Detect which cell encompasses the target text, then output its (X, Y) center coordinate. 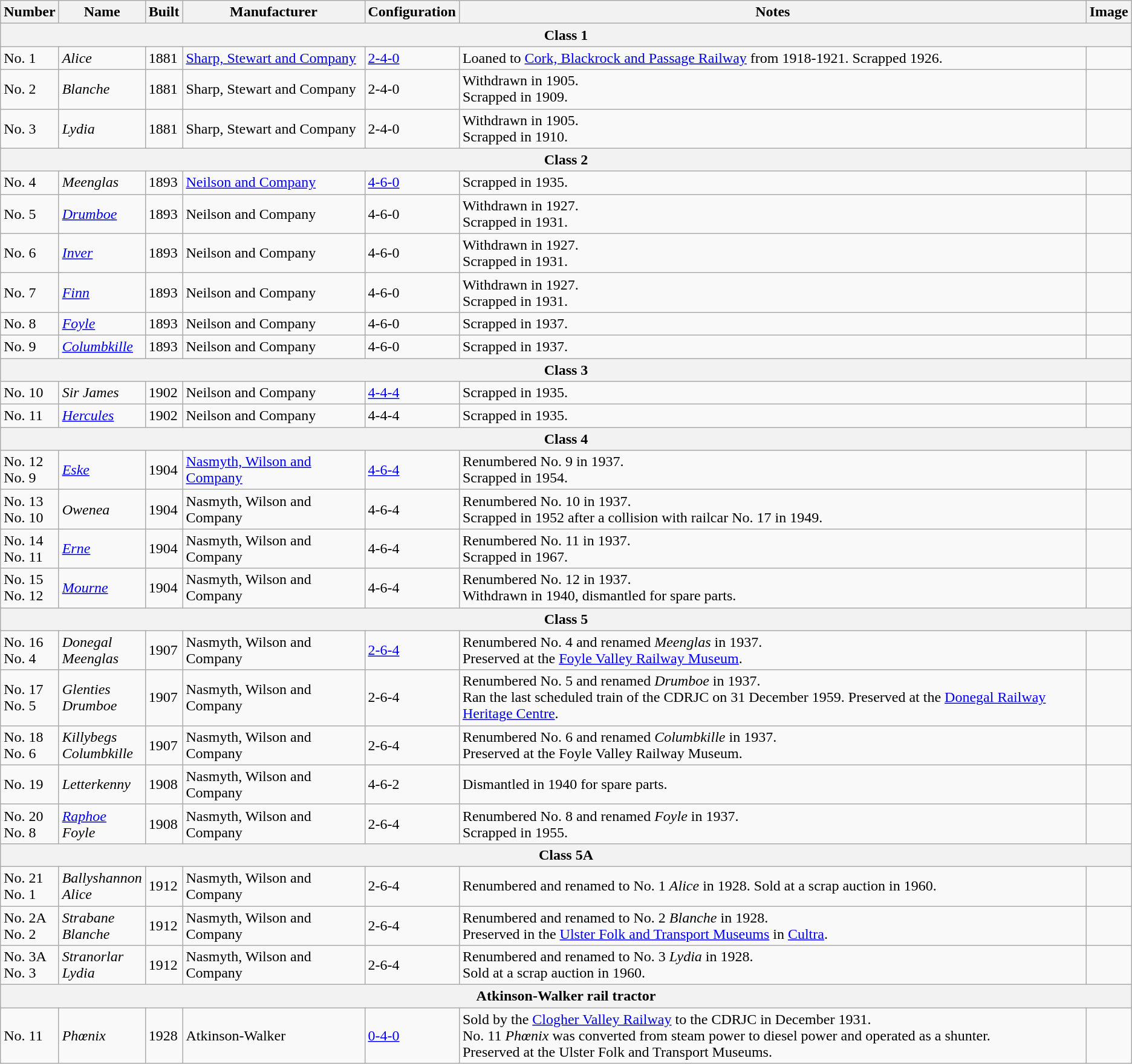
Renumbered No. 6 and renamed Columbkille in 1937.Preserved at the Foyle Valley Railway Museum. (773, 745)
Name (102, 12)
Owenea (102, 509)
Class 5 (566, 619)
No. 14No. 11 (30, 549)
GlentiesDrumboe (102, 698)
No. 5 (30, 214)
Mourne (102, 588)
Inver (102, 253)
Renumbered No. 9 in 1937.Scrapped in 1954. (773, 470)
Drumboe (102, 214)
Hercules (102, 416)
Class 5A (566, 855)
Dismantled in 1940 for spare parts. (773, 785)
Foyle (102, 323)
No. 8 (30, 323)
Phœnix (102, 1036)
Class 3 (566, 369)
No. 13No. 10 (30, 509)
Atkinson-Walker rail tractor (566, 996)
Class 4 (566, 439)
Renumbered No. 11 in 1937.Scrapped in 1967. (773, 549)
Configuration (412, 12)
Blanche (102, 89)
Renumbered and renamed to No. 2 Blanche in 1928.Preserved in the Ulster Folk and Transport Museums in Cultra. (773, 925)
Withdrawn in 1905.Scrapped in 1910. (773, 128)
No. 3 (30, 128)
No. 20No. 8 (30, 823)
DonegalMeenglas (102, 650)
0-4-0 (412, 1036)
Manufacturer (273, 12)
No. 15No. 12 (30, 588)
Columbkille (102, 346)
No. 2ANo. 2 (30, 925)
No. 16No. 4 (30, 650)
Loaned to Cork, Blackrock and Passage Railway from 1918-1921. Scrapped 1926. (773, 58)
4-6-2 (412, 785)
No. 10 (30, 393)
No. 12No. 9 (30, 470)
Letterkenny (102, 785)
No. 18No. 6 (30, 745)
Alice (102, 58)
No. 1 (30, 58)
KillybegsColumbkille (102, 745)
Renumbered No. 8 and renamed Foyle in 1937.Scrapped in 1955. (773, 823)
Renumbered No. 10 in 1937.Scrapped in 1952 after a collision with railcar No. 17 in 1949. (773, 509)
Renumbered and renamed to No. 1 Alice in 1928. Sold at a scrap auction in 1960. (773, 886)
StrabaneBlanche (102, 925)
Number (30, 12)
Eske (102, 470)
No. 6 (30, 253)
Renumbered No. 12 in 1937.Withdrawn in 1940, dismantled for spare parts. (773, 588)
No. 2 (30, 89)
RaphoeFoyle (102, 823)
No. 21No. 1 (30, 886)
Withdrawn in 1905.Scrapped in 1909. (773, 89)
Erne (102, 549)
No. 17No. 5 (30, 698)
No. 9 (30, 346)
No. 3ANo. 3 (30, 965)
Class 2 (566, 160)
1928 (164, 1036)
Lydia (102, 128)
Built (164, 12)
BallyshannonAlice (102, 886)
Class 1 (566, 35)
StranorlarLydia (102, 965)
No. 19 (30, 785)
Image (1109, 12)
Notes (773, 12)
No. 4 (30, 183)
Atkinson-Walker (273, 1036)
Renumbered No. 4 and renamed Meenglas in 1937.Preserved at the Foyle Valley Railway Museum. (773, 650)
Meenglas (102, 183)
Finn (102, 293)
Sir James (102, 393)
No. 7 (30, 293)
Renumbered and renamed to No. 3 Lydia in 1928.Sold at a scrap auction in 1960. (773, 965)
